Output the [X, Y] coordinate of the center of the cell containing the given text.  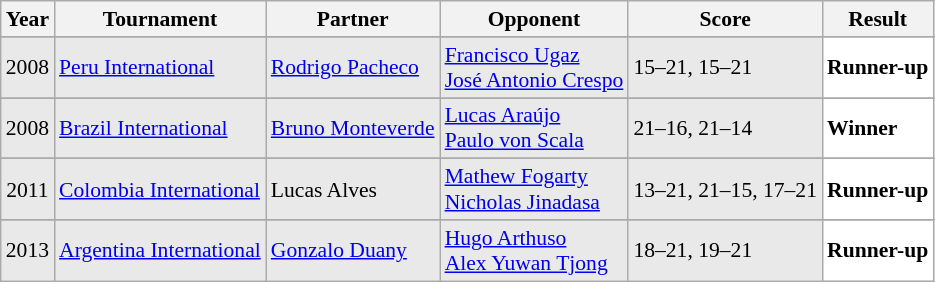
Francisco Ugaz José Antonio Crespo [534, 68]
Argentina International [160, 250]
2011 [28, 190]
Mathew Fogarty Nicholas Jinadasa [534, 190]
Brazil International [160, 128]
Year [28, 19]
15–21, 15–21 [725, 68]
Gonzalo Duany [353, 250]
Rodrigo Pacheco [353, 68]
Lucas Alves [353, 190]
Lucas Araújo Paulo von Scala [534, 128]
Winner [878, 128]
Tournament [160, 19]
13–21, 21–15, 17–21 [725, 190]
18–21, 19–21 [725, 250]
Peru International [160, 68]
2013 [28, 250]
Colombia International [160, 190]
Hugo Arthuso Alex Yuwan Tjong [534, 250]
21–16, 21–14 [725, 128]
Partner [353, 19]
Result [878, 19]
Opponent [534, 19]
Bruno Monteverde [353, 128]
Score [725, 19]
